Locate the cell with the specified text and output its [x, y] center coordinate. 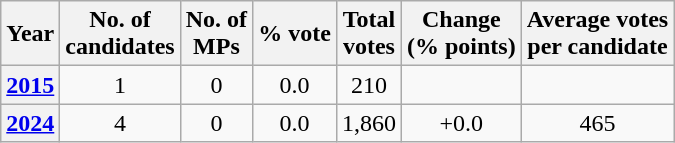
No. ofcandidates [120, 34]
1 [120, 85]
2024 [30, 123]
Totalvotes [368, 34]
465 [598, 123]
2015 [30, 85]
1,860 [368, 123]
% vote [295, 34]
4 [120, 123]
Change(% points) [461, 34]
No. ofMPs [216, 34]
Year [30, 34]
+0.0 [461, 123]
Average votesper candidate [598, 34]
210 [368, 85]
